Pinpoint the cell where the given text exists, returning its (x, y) midpoint coordinate. 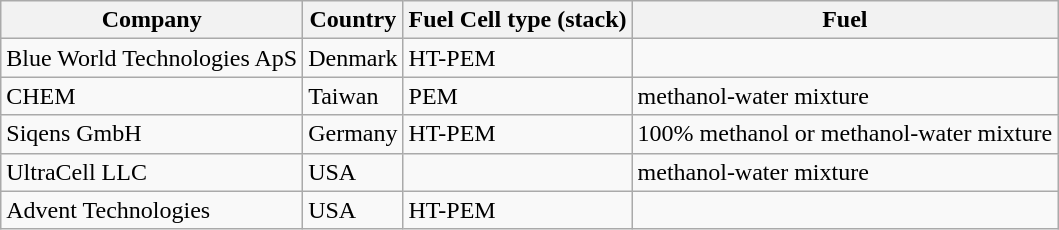
Siqens GmbH (152, 134)
Denmark (353, 58)
UltraCell LLC (152, 172)
CHEM (152, 96)
Germany (353, 134)
Advent Technologies (152, 210)
Country (353, 20)
100% methanol or methanol-water mixture (845, 134)
Taiwan (353, 96)
Blue World Technologies ApS (152, 58)
PEM (518, 96)
Fuel (845, 20)
Company (152, 20)
Fuel Cell type (stack) (518, 20)
